Pinpoint the cell where the given text exists, returning its [x, y] midpoint coordinate. 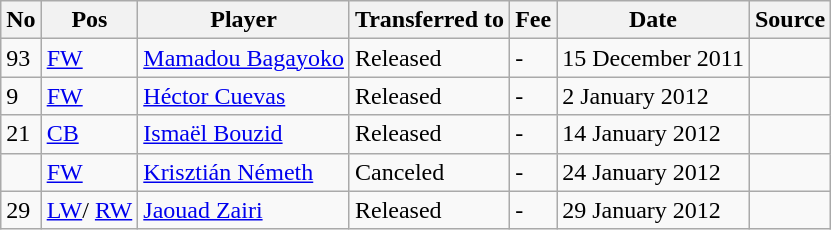
Canceled [429, 172]
Player [244, 20]
Ismaël Bouzid [244, 134]
Jaouad Zairi [244, 210]
CB [90, 134]
Fee [534, 20]
Krisztián Németh [244, 172]
Transferred to [429, 20]
2 January 2012 [654, 96]
LW/ RW [90, 210]
14 January 2012 [654, 134]
29 January 2012 [654, 210]
24 January 2012 [654, 172]
15 December 2011 [654, 58]
9 [21, 96]
Mamadou Bagayoko [244, 58]
93 [21, 58]
Héctor Cuevas [244, 96]
29 [21, 210]
21 [21, 134]
Source [790, 20]
No [21, 20]
Pos [90, 20]
Date [654, 20]
